Extract the [x, y] coordinate from the center of the cell holding the provided text.  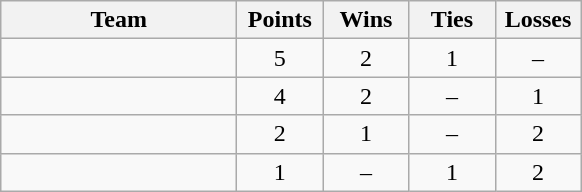
Points [280, 20]
Team [119, 20]
5 [280, 58]
Wins [366, 20]
Ties [452, 20]
4 [280, 96]
Losses [538, 20]
